Pinpoint the cell where the given text exists, returning its [X, Y] midpoint coordinate. 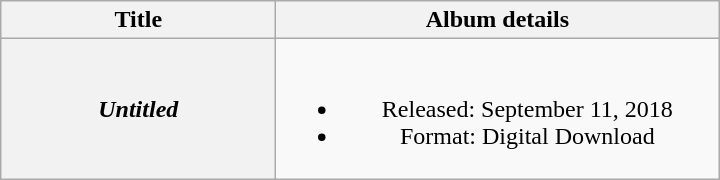
Title [138, 20]
Untitled [138, 109]
Album details [498, 20]
Released: September 11, 2018Format: Digital Download [498, 109]
